Output the [x, y] coordinate of the center of the cell containing the given text.  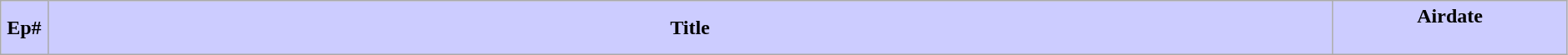
Airdate [1450, 28]
Ep# [24, 28]
Title [690, 28]
